For the text-containing cell, return its midpoint in [x, y] coordinate format. 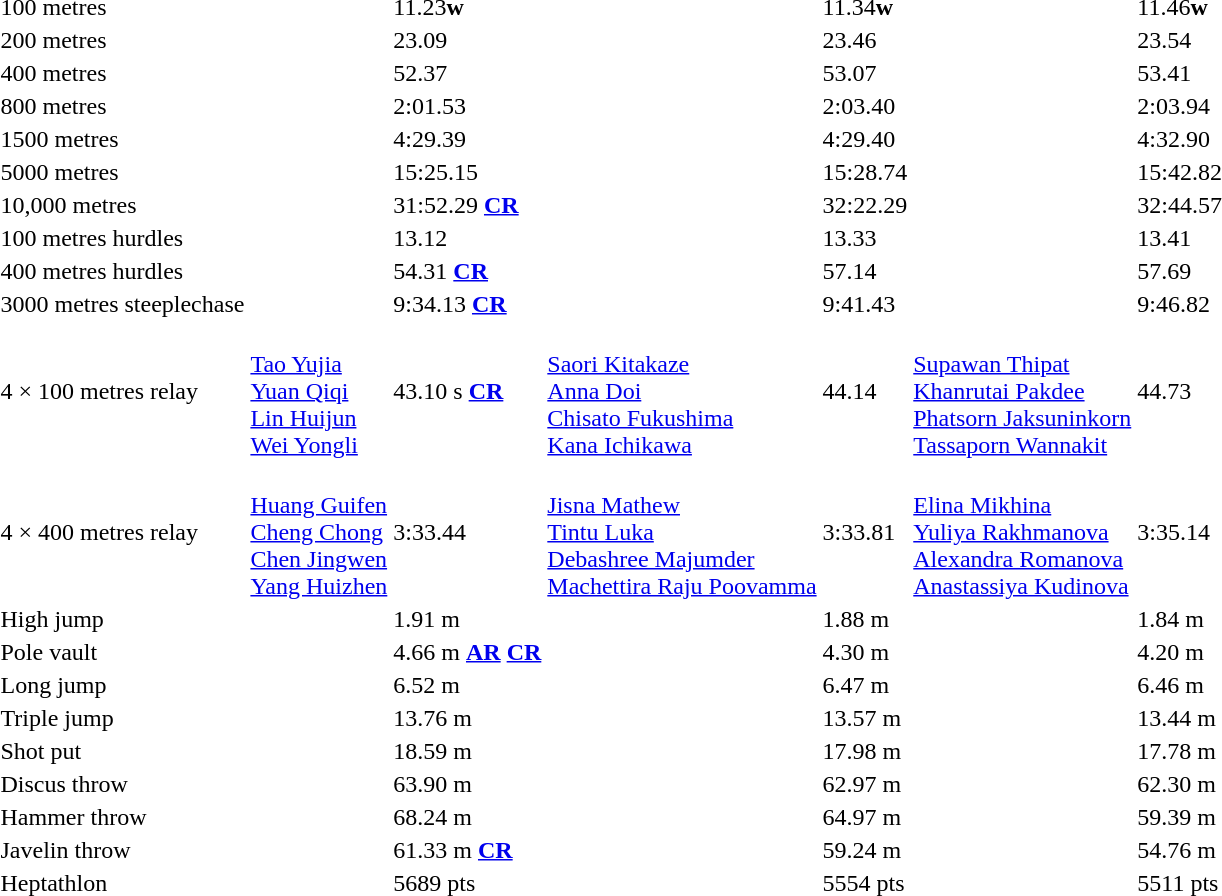
13.57 m [865, 718]
13.76 m [468, 718]
Tao YujiaYuan QiqiLin HuijunWei Yongli [319, 391]
59.24 m [865, 850]
13.12 [468, 238]
4.66 m AR CR [468, 652]
44.14 [865, 391]
13.33 [865, 238]
15:28.74 [865, 172]
57.14 [865, 271]
61.33 m CR [468, 850]
Supawan ThipatKhanrutai PakdeePhatsorn JaksuninkornTassaporn Wannakit [1022, 391]
54.31 CR [468, 271]
23.46 [865, 40]
3:33.44 [468, 532]
31:52.29 CR [468, 205]
1.88 m [865, 619]
2:01.53 [468, 106]
Saori KitakazeAnna DoiChisato FukushimaKana Ichikawa [682, 391]
63.90 m [468, 784]
9:41.43 [865, 304]
4.30 m [865, 652]
6.47 m [865, 685]
64.97 m [865, 817]
68.24 m [468, 817]
18.59 m [468, 751]
62.97 m [865, 784]
4:29.39 [468, 139]
17.98 m [865, 751]
9:34.13 CR [468, 304]
43.10 s CR [468, 391]
15:25.15 [468, 172]
6.52 m [468, 685]
Jisna MathewTintu LukaDebashree MajumderMachettira Raju Poovamma [682, 532]
23.09 [468, 40]
1.91 m [468, 619]
53.07 [865, 73]
Huang GuifenCheng ChongChen JingwenYang Huizhen [319, 532]
Elina MikhinaYuliya RakhmanovaAlexandra RomanovaAnastassiya Kudinova [1022, 532]
32:22.29 [865, 205]
52.37 [468, 73]
2:03.40 [865, 106]
3:33.81 [865, 532]
4:29.40 [865, 139]
